Detect which cell encompasses the target text, then output its [X, Y] center coordinate. 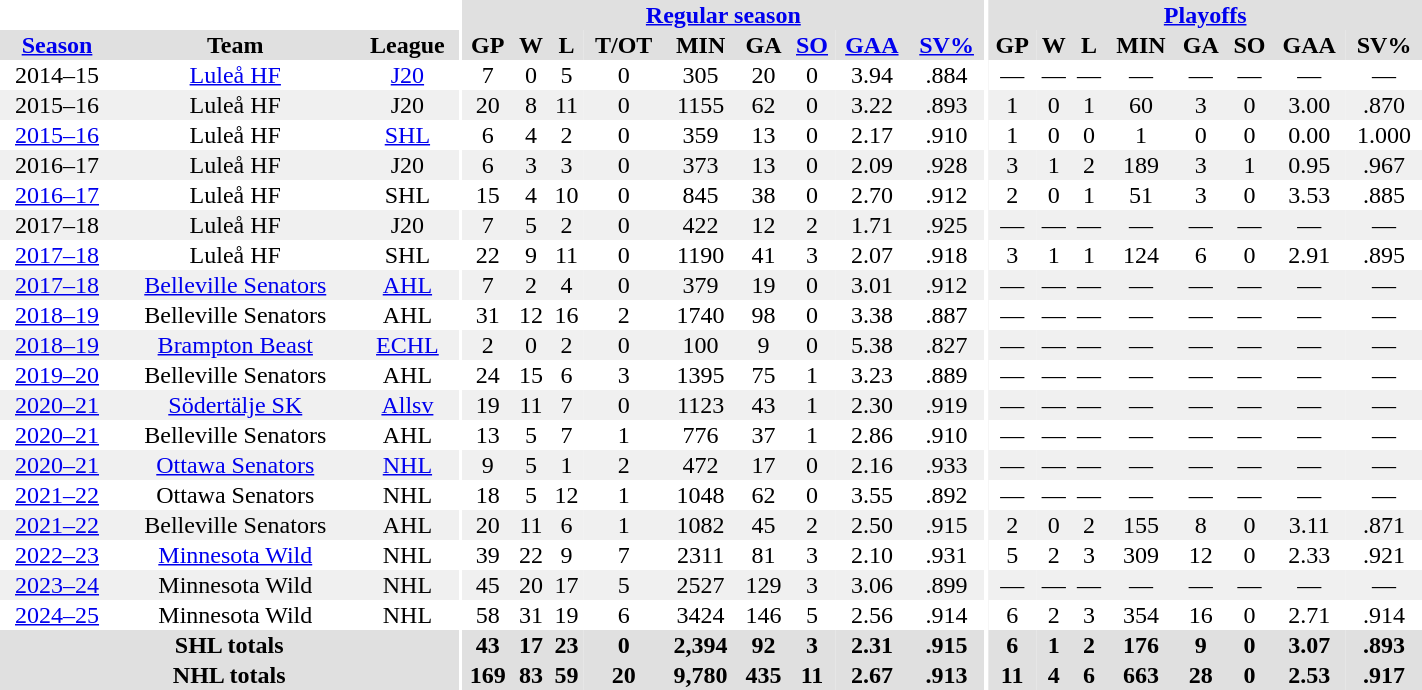
146 [764, 615]
176 [1142, 645]
ECHL [408, 345]
NHL totals [229, 675]
845 [700, 195]
38 [764, 195]
1155 [700, 105]
.887 [947, 315]
435 [764, 675]
2.86 [872, 435]
2019–20 [57, 375]
28 [1200, 675]
2023–24 [57, 585]
60 [1142, 105]
.921 [1384, 555]
.967 [1384, 165]
2.70 [872, 195]
2.31 [872, 645]
3.00 [1309, 105]
309 [1142, 555]
1740 [700, 315]
124 [1142, 255]
422 [700, 225]
39 [488, 555]
2014–15 [57, 75]
Brampton Beast [235, 345]
1082 [700, 525]
24 [488, 375]
75 [764, 375]
T/OT [624, 45]
3424 [700, 615]
1.71 [872, 225]
2.17 [872, 135]
3.07 [1309, 645]
129 [764, 585]
83 [530, 675]
.928 [947, 165]
1.000 [1384, 135]
2022–23 [57, 555]
2024–25 [57, 615]
155 [1142, 525]
League [408, 45]
3.01 [872, 285]
.885 [1384, 195]
2.71 [1309, 615]
0.00 [1309, 135]
2.10 [872, 555]
169 [488, 675]
776 [700, 435]
Allsv [408, 405]
.899 [947, 585]
359 [700, 135]
Regular season [723, 15]
.918 [947, 255]
.871 [1384, 525]
3.23 [872, 375]
1048 [700, 495]
3.38 [872, 315]
2.53 [1309, 675]
.870 [1384, 105]
2.33 [1309, 555]
92 [764, 645]
18 [488, 495]
305 [700, 75]
663 [1142, 675]
59 [566, 675]
2.67 [872, 675]
0.95 [1309, 165]
2.16 [872, 465]
.917 [1384, 675]
Team [235, 45]
.889 [947, 375]
1395 [700, 375]
Season [57, 45]
3.53 [1309, 195]
.895 [1384, 255]
2.30 [872, 405]
3.55 [872, 495]
Playoffs [1205, 15]
SHL totals [229, 645]
3.22 [872, 105]
354 [1142, 615]
.827 [947, 345]
.884 [947, 75]
5.38 [872, 345]
373 [700, 165]
379 [700, 285]
37 [764, 435]
2.09 [872, 165]
.925 [947, 225]
41 [764, 255]
189 [1142, 165]
3.94 [872, 75]
2527 [700, 585]
3.06 [872, 585]
10 [566, 195]
58 [488, 615]
81 [764, 555]
2.56 [872, 615]
3.11 [1309, 525]
.933 [947, 465]
98 [764, 315]
.892 [947, 495]
2311 [700, 555]
9,780 [700, 675]
2,394 [700, 645]
.931 [947, 555]
1123 [700, 405]
2.91 [1309, 255]
.913 [947, 675]
2.50 [872, 525]
100 [700, 345]
472 [700, 465]
Södertälje SK [235, 405]
2.07 [872, 255]
51 [1142, 195]
1190 [700, 255]
.919 [947, 405]
23 [566, 645]
